Return (X, Y) of the center of cell containing provided text 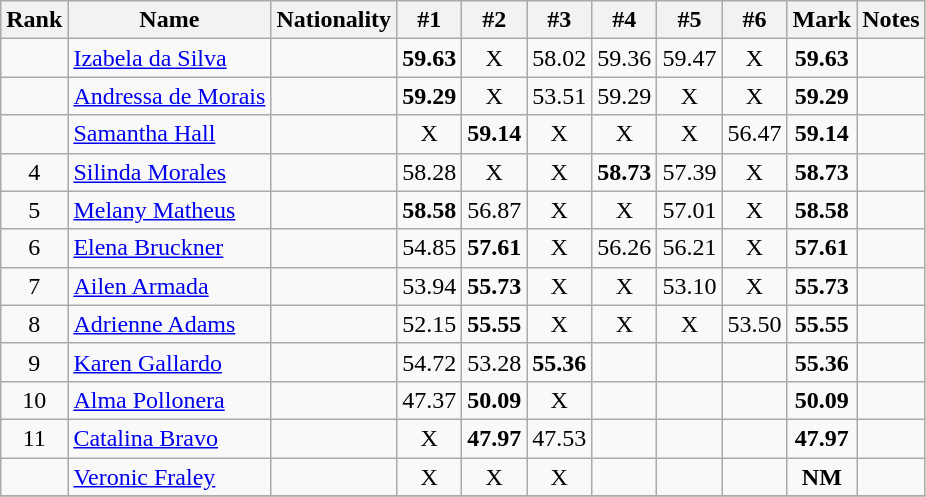
59.36 (624, 58)
#2 (494, 20)
Ailen Armada (170, 286)
Andressa de Morais (170, 96)
47.37 (430, 400)
54.85 (430, 248)
Samantha Hall (170, 134)
11 (34, 438)
54.72 (430, 362)
6 (34, 248)
10 (34, 400)
Catalina Bravo (170, 438)
Nationality (334, 20)
53.10 (690, 286)
56.26 (624, 248)
#4 (624, 20)
53.50 (754, 324)
9 (34, 362)
53.28 (494, 362)
53.51 (560, 96)
8 (34, 324)
Notes (891, 20)
Name (170, 20)
47.53 (560, 438)
Melany Matheus (170, 210)
Izabela da Silva (170, 58)
Rank (34, 20)
52.15 (430, 324)
#6 (754, 20)
NM (822, 477)
57.39 (690, 172)
Alma Pollonera (170, 400)
Mark (822, 20)
#3 (560, 20)
56.87 (494, 210)
Adrienne Adams (170, 324)
58.28 (430, 172)
Silinda Morales (170, 172)
Veronic Fraley (170, 477)
Elena Bruckner (170, 248)
Karen Gallardo (170, 362)
4 (34, 172)
5 (34, 210)
56.47 (754, 134)
57.01 (690, 210)
59.47 (690, 58)
7 (34, 286)
58.02 (560, 58)
#1 (430, 20)
#5 (690, 20)
56.21 (690, 248)
53.94 (430, 286)
